Return the [x, y] coordinate for the center point of the cell that contains the specified text.  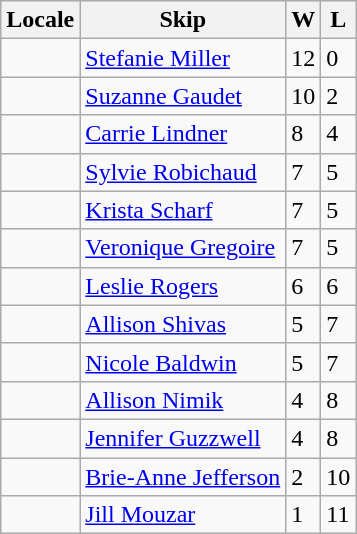
Locale [40, 20]
W [304, 20]
Brie-Anne Jefferson [183, 477]
Jill Mouzar [183, 515]
11 [338, 515]
Sylvie Robichaud [183, 172]
Krista Scharf [183, 210]
Stefanie Miller [183, 58]
Allison Nimik [183, 400]
Suzanne Gaudet [183, 96]
0 [338, 58]
Skip [183, 20]
Allison Shivas [183, 324]
Leslie Rogers [183, 286]
Nicole Baldwin [183, 362]
1 [304, 515]
Jennifer Guzzwell [183, 438]
12 [304, 58]
L [338, 20]
Veronique Gregoire [183, 248]
Carrie Lindner [183, 134]
